For the text-containing cell, return its midpoint in (X, Y) coordinate format. 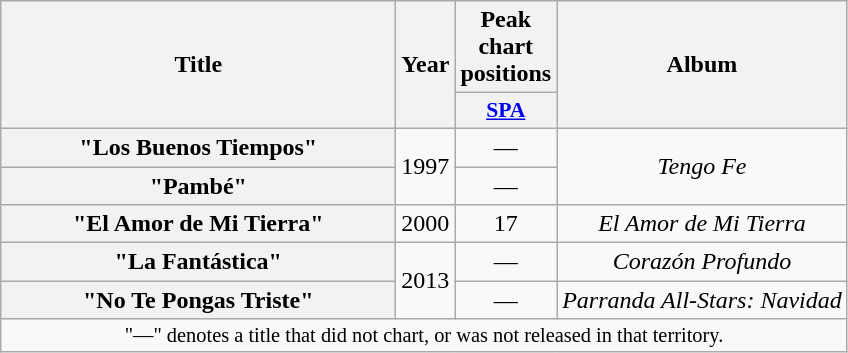
"La Fantástica" (198, 262)
1997 (426, 166)
Title (198, 65)
Peak chart positions (506, 47)
2013 (426, 281)
"El Amor de Mi Tierra" (198, 224)
SPA (506, 111)
"Los Buenos Tiempos" (198, 147)
El Amor de Mi Tierra (702, 224)
Album (702, 65)
"Pambé" (198, 185)
Parranda All-Stars: Navidad (702, 300)
Corazón Profundo (702, 262)
"—" denotes a title that did not chart, or was not released in that territory. (424, 336)
2000 (426, 224)
Tengo Fe (702, 166)
Year (426, 65)
"No Te Pongas Triste" (198, 300)
17 (506, 224)
